From the cell containing the given text, extract its center point as [x, y] coordinate. 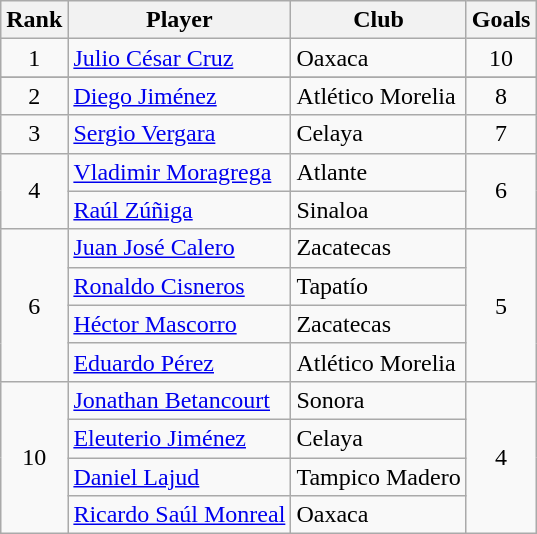
Club [378, 20]
Raúl Zúñiga [180, 210]
Goals [501, 20]
Tapatío [378, 286]
Héctor Mascorro [180, 324]
Rank [34, 20]
Tampico Madero [378, 477]
Player [180, 20]
Eleuterio Jiménez [180, 438]
Jonathan Betancourt [180, 400]
Atlante [378, 172]
Eduardo Pérez [180, 362]
5 [501, 305]
8 [501, 96]
Ricardo Saúl Monreal [180, 515]
Daniel Lajud [180, 477]
7 [501, 134]
Juan José Calero [180, 248]
Ronaldo Cisneros [180, 286]
Sergio Vergara [180, 134]
Julio César Cruz [180, 58]
2 [34, 96]
Sonora [378, 400]
Sinaloa [378, 210]
Vladimir Moragrega [180, 172]
1 [34, 58]
3 [34, 134]
Diego Jiménez [180, 96]
